Output the [x, y] coordinate of the center of the cell containing the given text.  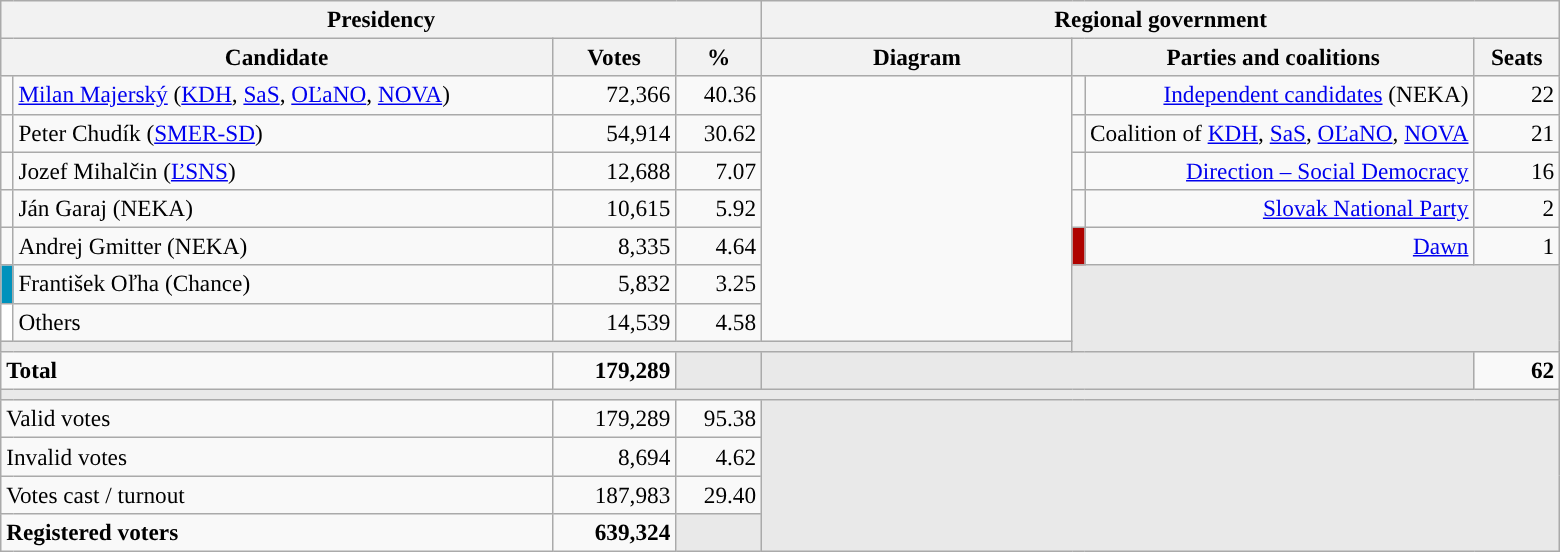
Dawn [1280, 246]
21 [1517, 133]
62 [1517, 370]
4.62 [719, 456]
8,694 [614, 456]
187,983 [614, 494]
5.92 [719, 208]
4.58 [719, 322]
Milan Majerský (KDH, SaS, OĽaNO, NOVA) [282, 95]
Presidency [382, 19]
Direction – Social Democracy [1280, 170]
54,914 [614, 133]
30.62 [719, 133]
95.38 [719, 419]
40.36 [719, 95]
16 [1517, 170]
Ján Garaj (NEKA) [282, 208]
Jozef Mihalčin (ĽSNS) [282, 170]
4.64 [719, 246]
Candidate [277, 57]
Votes cast / turnout [277, 494]
22 [1517, 95]
Parties and coalitions [1273, 57]
František Oľha (Chance) [282, 284]
639,324 [614, 532]
Coalition of KDH, SaS, OĽaNO, NOVA [1280, 133]
12,688 [614, 170]
10,615 [614, 208]
2 [1517, 208]
14,539 [614, 322]
29.40 [719, 494]
1 [1517, 246]
Valid votes [277, 419]
72,366 [614, 95]
Slovak National Party [1280, 208]
Andrej Gmitter (NEKA) [282, 246]
5,832 [614, 284]
Others [282, 322]
Votes [614, 57]
3.25 [719, 284]
8,335 [614, 246]
Registered voters [277, 532]
Total [277, 370]
% [719, 57]
Invalid votes [277, 456]
7.07 [719, 170]
Independent candidates (NEKA) [1280, 95]
Regional government [1161, 19]
Diagram [918, 57]
Peter Chudík (SMER-SD) [282, 133]
Seats [1517, 57]
